Extract the [x, y] coordinate from the center of the cell holding the provided text.  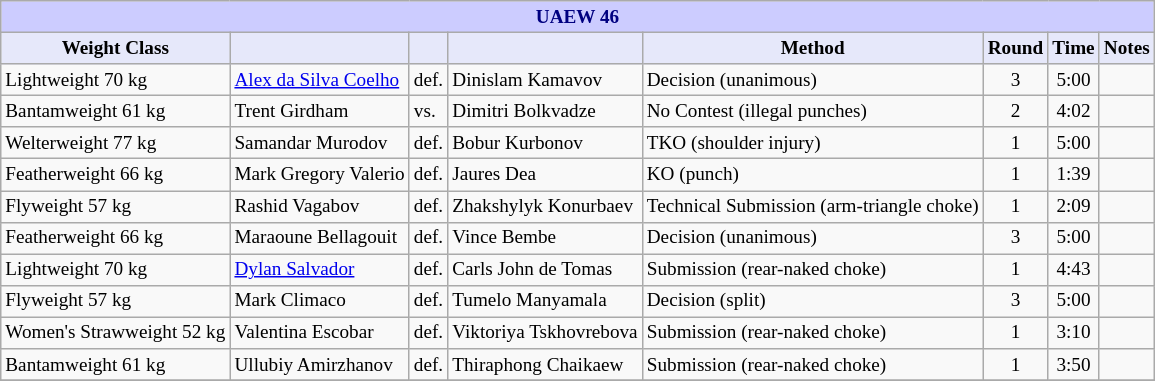
vs. [428, 111]
KO (punch) [812, 175]
Weight Class [116, 48]
Jaures Dea [545, 175]
No Contest (illegal punches) [812, 111]
Viktoriya Tskhovrebova [545, 333]
Vince Bembe [545, 238]
Ullubiy Amirzhanov [320, 365]
1:39 [1074, 175]
Dinislam Kamavov [545, 80]
Carls John de Tomas [545, 270]
3:10 [1074, 333]
Thiraphong Chaikaew [545, 365]
Mark Gregory Valerio [320, 175]
Alex da Silva Coelho [320, 80]
Bobur Kurbonov [545, 143]
Mark Climaco [320, 301]
Notes [1126, 48]
Round [1016, 48]
Dimitri Bolkvadze [545, 111]
2 [1016, 111]
Decision (split) [812, 301]
3:50 [1074, 365]
Zhakshylyk Konurbaev [545, 206]
Valentina Escobar [320, 333]
4:43 [1074, 270]
TKO (shoulder injury) [812, 143]
UAEW 46 [578, 17]
Samandar Murodov [320, 143]
Maraoune Bellagouit [320, 238]
Trent Girdham [320, 111]
Rashid Vagabov [320, 206]
2:09 [1074, 206]
4:02 [1074, 111]
Dylan Salvador [320, 270]
Technical Submission (arm-triangle choke) [812, 206]
Women's Strawweight 52 kg [116, 333]
Time [1074, 48]
Welterweight 77 kg [116, 143]
Method [812, 48]
Tumelo Manyamala [545, 301]
